Pinpoint the cell where the given text exists, returning its [x, y] midpoint coordinate. 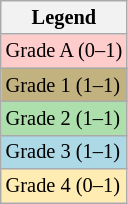
Grade 1 (1–1) [64, 85]
Legend [64, 17]
Grade 4 (0–1) [64, 186]
Grade 2 (1–1) [64, 118]
Grade A (0–1) [64, 51]
Grade 3 (1–1) [64, 152]
